For the text-containing cell, return its midpoint in (X, Y) coordinate format. 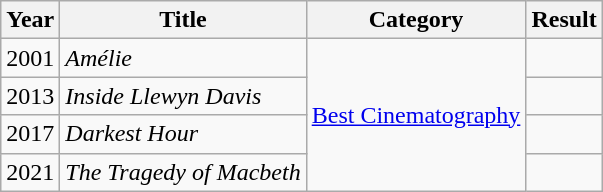
2013 (30, 96)
Category (416, 20)
Inside Llewyn Davis (183, 96)
2021 (30, 172)
Result (564, 20)
2017 (30, 134)
Darkest Hour (183, 134)
Best Cinematography (416, 115)
Amélie (183, 58)
The Tragedy of Macbeth (183, 172)
Title (183, 20)
2001 (30, 58)
Year (30, 20)
